Pinpoint the cell where the given text exists, returning its [x, y] midpoint coordinate. 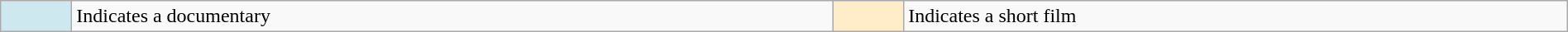
Indicates a short film [1236, 16]
Indicates a documentary [452, 16]
